For the text-containing cell, return its midpoint in (x, y) coordinate format. 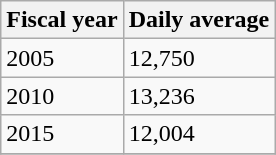
Fiscal year (62, 20)
Daily average (199, 20)
2010 (62, 96)
13,236 (199, 96)
12,004 (199, 134)
2005 (62, 58)
2015 (62, 134)
12,750 (199, 58)
